Extract the (X, Y) coordinate from the center of the cell holding the provided text.  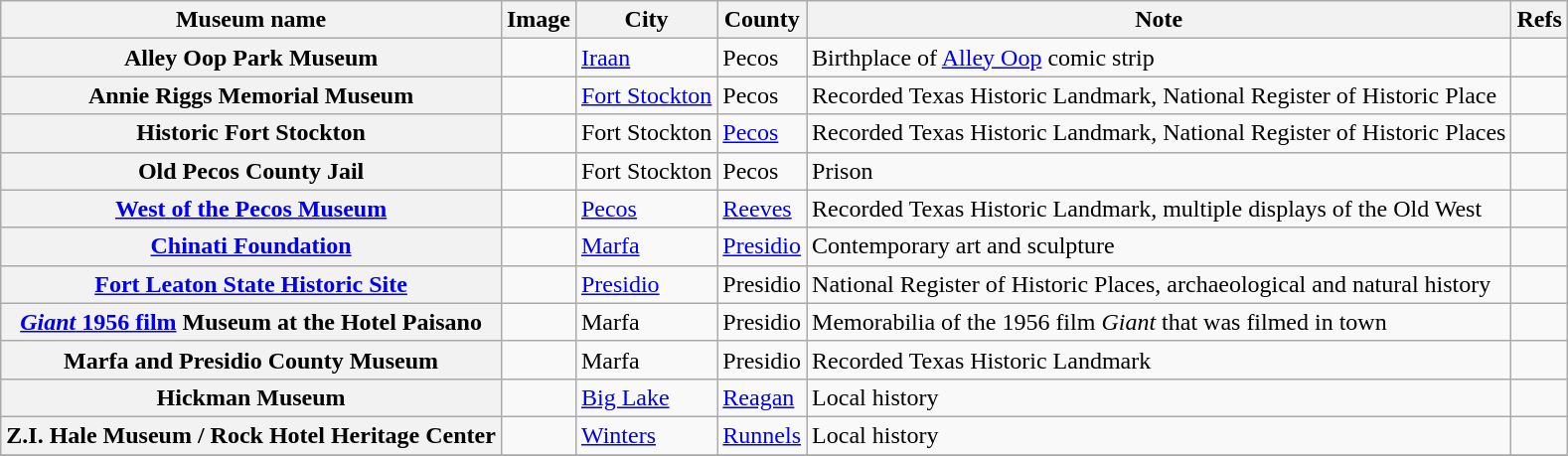
Fort Leaton State Historic Site (251, 284)
Refs (1539, 20)
Reeves (762, 209)
Winters (646, 435)
West of the Pecos Museum (251, 209)
Recorded Texas Historic Landmark, National Register of Historic Place (1159, 95)
Old Pecos County Jail (251, 171)
Contemporary art and sculpture (1159, 246)
Runnels (762, 435)
Museum name (251, 20)
Giant 1956 film Museum at the Hotel Paisano (251, 322)
Memorabilia of the 1956 film Giant that was filmed in town (1159, 322)
Chinati Foundation (251, 246)
Iraan (646, 58)
Note (1159, 20)
Hickman Museum (251, 397)
County (762, 20)
Prison (1159, 171)
Historic Fort Stockton (251, 133)
Recorded Texas Historic Landmark, multiple displays of the Old West (1159, 209)
City (646, 20)
Z.I. Hale Museum / Rock Hotel Heritage Center (251, 435)
Annie Riggs Memorial Museum (251, 95)
Alley Oop Park Museum (251, 58)
Image (539, 20)
Marfa and Presidio County Museum (251, 360)
Recorded Texas Historic Landmark, National Register of Historic Places (1159, 133)
Reagan (762, 397)
Birthplace of Alley Oop comic strip (1159, 58)
Big Lake (646, 397)
National Register of Historic Places, archaeological and natural history (1159, 284)
Recorded Texas Historic Landmark (1159, 360)
